Return the [X, Y] coordinate for the center point of the cell that contains the specified text.  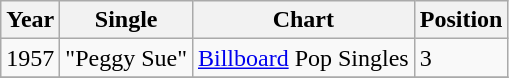
Year [30, 20]
Chart [303, 20]
Position [461, 20]
Single [126, 20]
Billboard Pop Singles [303, 58]
3 [461, 58]
"Peggy Sue" [126, 58]
1957 [30, 58]
